Detect which cell encompasses the target text, then output its [X, Y] center coordinate. 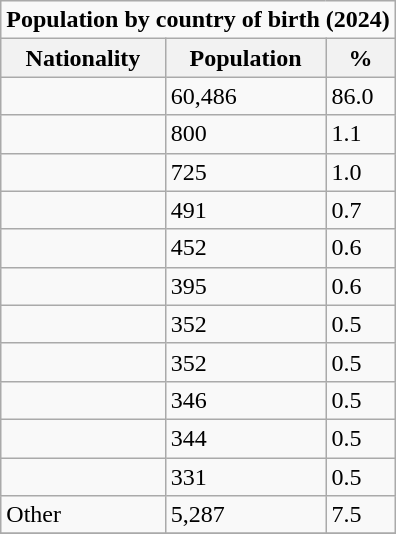
0.7 [360, 210]
344 [246, 438]
1.0 [360, 172]
725 [246, 172]
5,287 [246, 515]
346 [246, 400]
Population by country of birth (2024) [198, 20]
800 [246, 134]
491 [246, 210]
7.5 [360, 515]
Other [83, 515]
Nationality [83, 58]
% [360, 58]
1.1 [360, 134]
60,486 [246, 96]
331 [246, 477]
395 [246, 286]
86.0 [360, 96]
Population [246, 58]
452 [246, 248]
